Output the [x, y] coordinate of the center of the cell containing the given text.  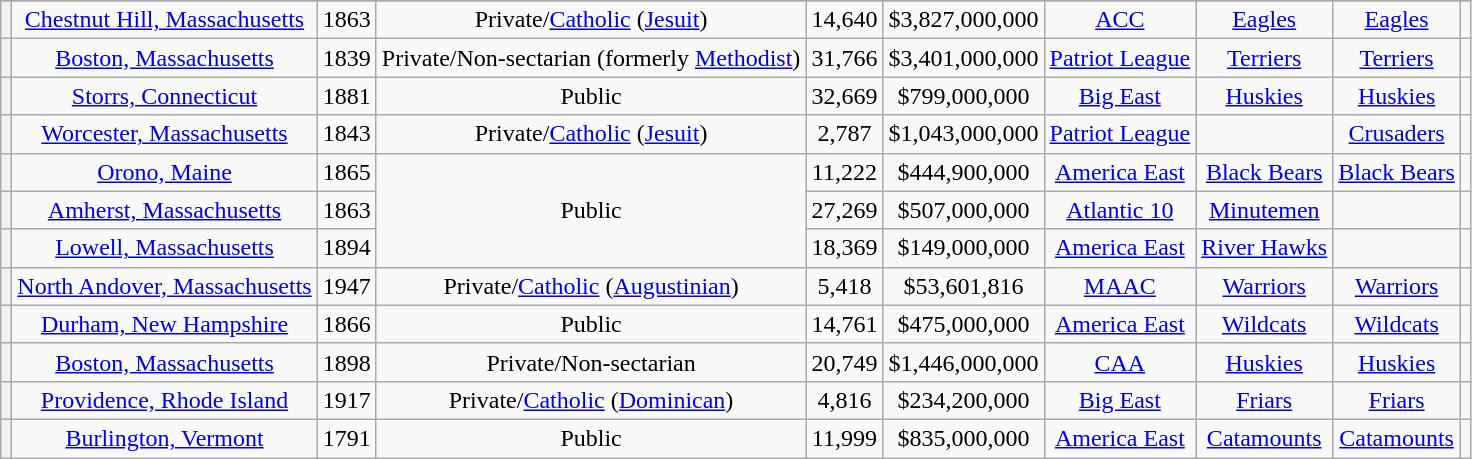
1947 [346, 286]
$3,401,000,000 [964, 58]
14,761 [844, 324]
Private/Catholic (Augustinian) [591, 286]
ACC [1120, 20]
$234,200,000 [964, 400]
Amherst, Massachusetts [164, 210]
Orono, Maine [164, 172]
1866 [346, 324]
Lowell, Massachusetts [164, 248]
CAA [1120, 362]
31,766 [844, 58]
1839 [346, 58]
Atlantic 10 [1120, 210]
$799,000,000 [964, 96]
1843 [346, 134]
$444,900,000 [964, 172]
Private/Catholic (Dominican) [591, 400]
1898 [346, 362]
Worcester, Massachusetts [164, 134]
2,787 [844, 134]
Crusaders [1397, 134]
11,222 [844, 172]
$1,446,000,000 [964, 362]
1865 [346, 172]
1917 [346, 400]
27,269 [844, 210]
$475,000,000 [964, 324]
$3,827,000,000 [964, 20]
$149,000,000 [964, 248]
Durham, New Hampshire [164, 324]
Storrs, Connecticut [164, 96]
Private/Non-sectarian [591, 362]
1881 [346, 96]
Minutemen [1264, 210]
$1,043,000,000 [964, 134]
MAAC [1120, 286]
Burlington, Vermont [164, 438]
4,816 [844, 400]
5,418 [844, 286]
$835,000,000 [964, 438]
1791 [346, 438]
$53,601,816 [964, 286]
18,369 [844, 248]
$507,000,000 [964, 210]
Chestnut Hill, Massachusetts [164, 20]
20,749 [844, 362]
1894 [346, 248]
11,999 [844, 438]
14,640 [844, 20]
North Andover, Massachusetts [164, 286]
River Hawks [1264, 248]
Private/Non-sectarian (formerly Methodist) [591, 58]
Providence, Rhode Island [164, 400]
32,669 [844, 96]
